Find where the given text appears and provide that cell's center as [x, y] coordinate. 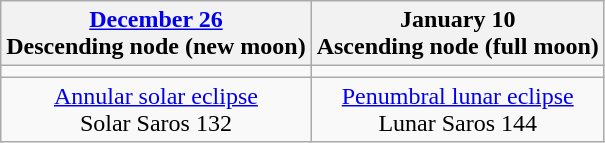
Penumbral lunar eclipseLunar Saros 144 [458, 110]
January 10Ascending node (full moon) [458, 34]
Annular solar eclipseSolar Saros 132 [156, 110]
December 26Descending node (new moon) [156, 34]
